Provide the [X, Y] coordinate of the cell's center where the given text is located.  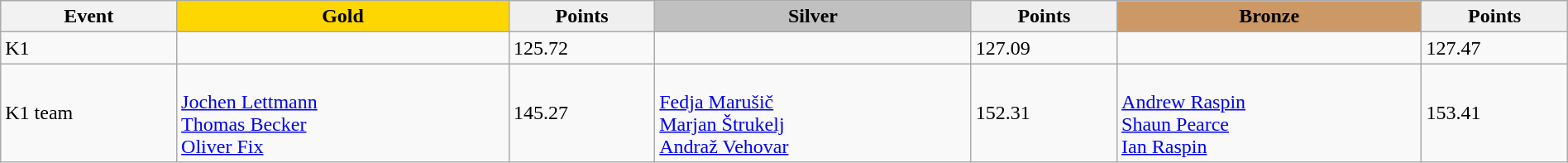
K1 team [89, 113]
125.72 [581, 48]
145.27 [581, 113]
Jochen LettmannThomas BeckerOliver Fix [343, 113]
Silver [814, 17]
127.47 [1494, 48]
Event [89, 17]
153.41 [1494, 113]
Fedja MarušičMarjan ŠtrukeljAndraž Vehovar [814, 113]
127.09 [1044, 48]
Gold [343, 17]
152.31 [1044, 113]
K1 [89, 48]
Andrew RaspinShaun PearceIan Raspin [1269, 113]
Bronze [1269, 17]
